Return (X, Y) of the center of cell containing provided text 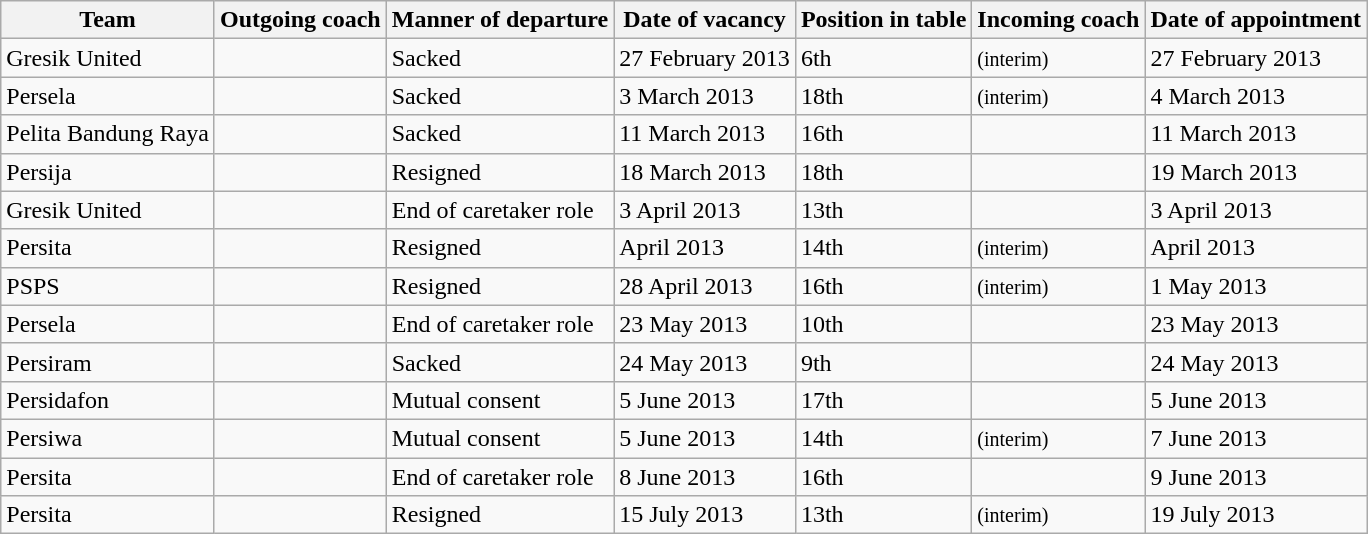
8 June 2013 (705, 477)
Outgoing coach (300, 20)
19 July 2013 (1256, 515)
Incoming coach (1058, 20)
Date of vacancy (705, 20)
Manner of departure (500, 20)
Date of appointment (1256, 20)
17th (883, 400)
Persija (108, 172)
7 June 2013 (1256, 438)
6th (883, 58)
28 April 2013 (705, 286)
3 March 2013 (705, 96)
9 June 2013 (1256, 477)
Pelita Bandung Raya (108, 134)
Persiram (108, 362)
19 March 2013 (1256, 172)
Persiwa (108, 438)
1 May 2013 (1256, 286)
4 March 2013 (1256, 96)
Position in table (883, 20)
Persidafon (108, 400)
PSPS (108, 286)
15 July 2013 (705, 515)
9th (883, 362)
10th (883, 324)
Team (108, 20)
18 March 2013 (705, 172)
